Pinpoint the cell where the given text exists, returning its (x, y) midpoint coordinate. 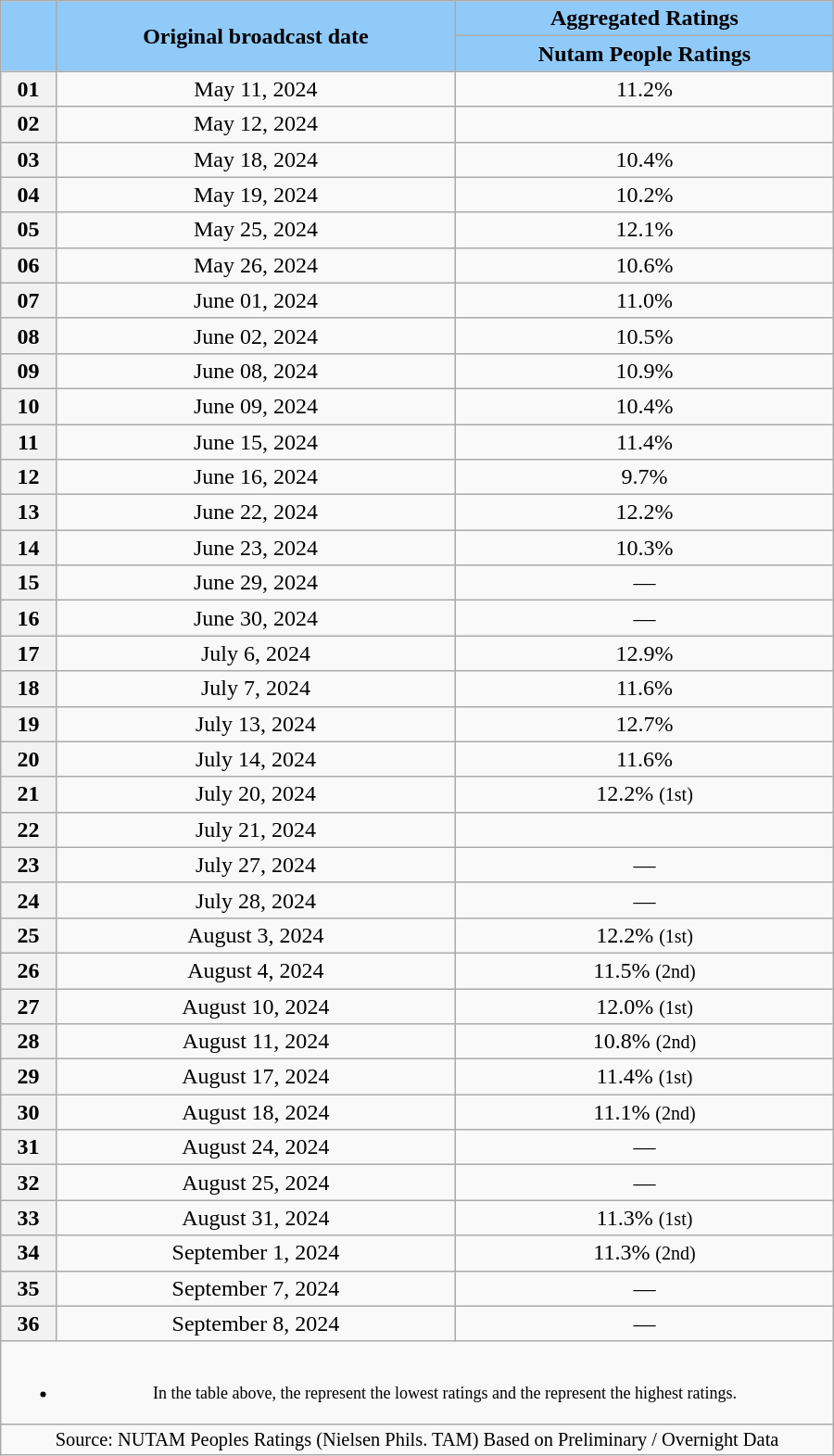
August 17, 2024 (256, 1077)
11.2% (645, 89)
11.5% (2nd) (645, 970)
Original broadcast date (256, 36)
29 (28, 1077)
July 20, 2024 (256, 794)
June 02, 2024 (256, 336)
06 (28, 265)
01 (28, 89)
15 (28, 583)
12.2% (645, 513)
33 (28, 1218)
02 (28, 124)
July 14, 2024 (256, 759)
July 7, 2024 (256, 689)
July 27, 2024 (256, 865)
24 (28, 900)
June 08, 2024 (256, 371)
May 19, 2024 (256, 195)
August 24, 2024 (256, 1147)
In the table above, the represent the lowest ratings and the represent the highest ratings. (417, 1383)
31 (28, 1147)
July 6, 2024 (256, 653)
20 (28, 759)
21 (28, 794)
23 (28, 865)
26 (28, 970)
June 22, 2024 (256, 513)
May 25, 2024 (256, 230)
05 (28, 230)
36 (28, 1323)
09 (28, 371)
August 3, 2024 (256, 935)
July 13, 2024 (256, 724)
12.7% (645, 724)
June 16, 2024 (256, 477)
12.9% (645, 653)
August 18, 2024 (256, 1112)
11.3% (1st) (645, 1218)
May 11, 2024 (256, 89)
June 29, 2024 (256, 583)
11.0% (645, 300)
35 (28, 1288)
16 (28, 618)
June 30, 2024 (256, 618)
August 11, 2024 (256, 1042)
June 23, 2024 (256, 548)
11.4% (1st) (645, 1077)
28 (28, 1042)
22 (28, 829)
June 01, 2024 (256, 300)
10.9% (645, 371)
August 4, 2024 (256, 970)
10.2% (645, 195)
August 10, 2024 (256, 1006)
18 (28, 689)
11 (28, 442)
14 (28, 548)
11.3% (2nd) (645, 1253)
11.1% (2nd) (645, 1112)
10.8% (2nd) (645, 1042)
32 (28, 1183)
17 (28, 653)
12 (28, 477)
Aggregated Ratings (645, 19)
03 (28, 159)
August 25, 2024 (256, 1183)
July 28, 2024 (256, 900)
19 (28, 724)
11.4% (645, 442)
Nutam People Ratings (645, 54)
May 12, 2024 (256, 124)
May 18, 2024 (256, 159)
9.7% (645, 477)
August 31, 2024 (256, 1218)
30 (28, 1112)
07 (28, 300)
10 (28, 406)
September 8, 2024 (256, 1323)
12.1% (645, 230)
July 21, 2024 (256, 829)
Source: NUTAM Peoples Ratings (Nielsen Phils. TAM) Based on Preliminary / Overnight Data (417, 1440)
08 (28, 336)
34 (28, 1253)
12.0% (1st) (645, 1006)
June 09, 2024 (256, 406)
September 7, 2024 (256, 1288)
September 1, 2024 (256, 1253)
04 (28, 195)
25 (28, 935)
June 15, 2024 (256, 442)
10.3% (645, 548)
10.6% (645, 265)
May 26, 2024 (256, 265)
27 (28, 1006)
10.5% (645, 336)
13 (28, 513)
